Scan for the cell matching the given text and deliver its (X, Y) coordinate at center. 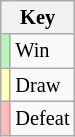
Key (38, 17)
Win (42, 51)
Draw (42, 85)
Defeat (42, 118)
